Detect which cell encompasses the target text, then output its (X, Y) center coordinate. 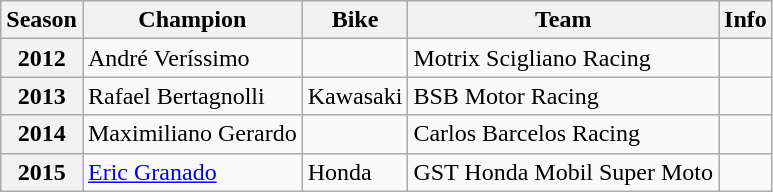
Team (564, 20)
Carlos Barcelos Racing (564, 134)
Champion (192, 20)
Season (42, 20)
André Veríssimo (192, 58)
Rafael Bertagnolli (192, 96)
Bike (355, 20)
GST Honda Mobil Super Moto (564, 172)
Honda (355, 172)
Info (746, 20)
Maximiliano Gerardo (192, 134)
2014 (42, 134)
BSB Motor Racing (564, 96)
Kawasaki (355, 96)
Motrix Scigliano Racing (564, 58)
Eric Granado (192, 172)
2015 (42, 172)
2013 (42, 96)
2012 (42, 58)
